Extract the [x, y] coordinate from the center of the cell holding the provided text.  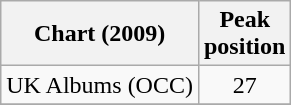
Peakposition [244, 34]
UK Albums (OCC) [100, 85]
27 [244, 85]
Chart (2009) [100, 34]
